Capture the cell that displays the provided text and extract its [X, Y] central coordinate. 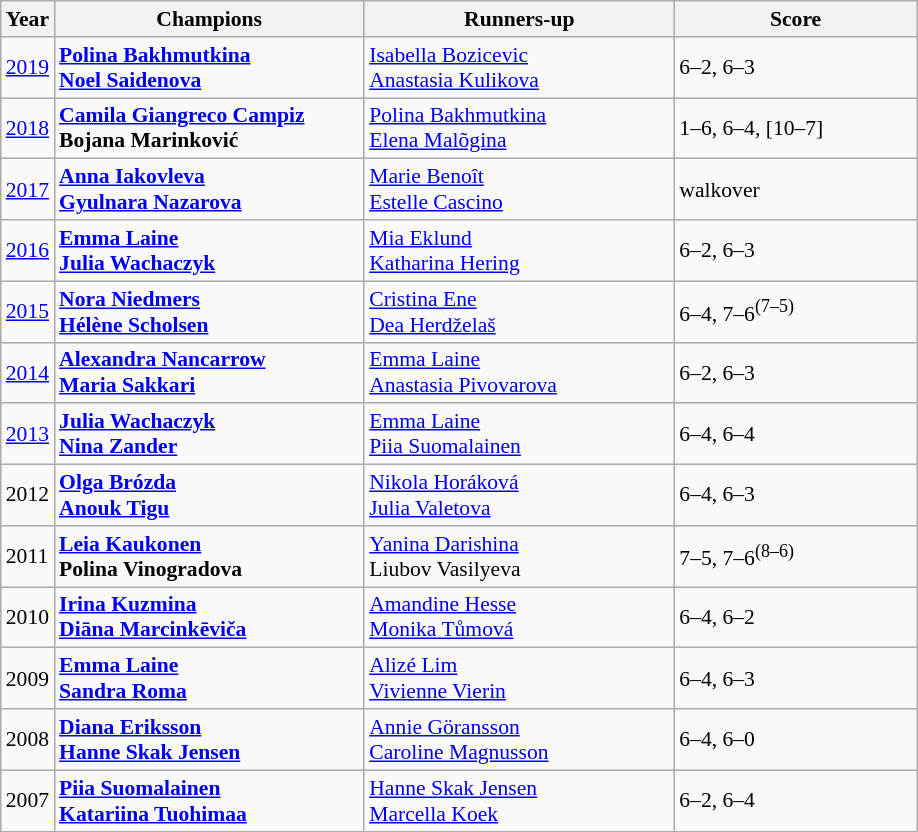
Polina Bakhmutkina Elena Malõgina [519, 128]
2018 [28, 128]
Julia Wachaczyk Nina Zander [209, 434]
Alizé Lim Vivienne Vierin [519, 678]
2016 [28, 250]
2009 [28, 678]
Yanina Darishina Liubov Vasilyeva [519, 556]
Anna Iakovleva Gyulnara Nazarova [209, 190]
Hanne Skak Jensen Marcella Koek [519, 800]
Leia Kaukonen Polina Vinogradova [209, 556]
Runners-up [519, 19]
6–2, 6–4 [796, 800]
Diana Eriksson Hanne Skak Jensen [209, 740]
2017 [28, 190]
1–6, 6–4, [10–7] [796, 128]
Emma Laine Piia Suomalainen [519, 434]
2010 [28, 618]
Emma Laine Sandra Roma [209, 678]
Emma Laine Anastasia Pivovarova [519, 372]
Piia Suomalainen Katariina Tuohimaa [209, 800]
6–4, 6–2 [796, 618]
6–4, 7–6(7–5) [796, 312]
Nikola Horáková Julia Valetova [519, 496]
2011 [28, 556]
7–5, 7–6(8–6) [796, 556]
2013 [28, 434]
Irina Kuzmina Diāna Marcinkēviča [209, 618]
Isabella Bozicevic Anastasia Kulikova [519, 68]
Marie Benoît Estelle Cascino [519, 190]
walkover [796, 190]
2007 [28, 800]
Mia Eklund Katharina Hering [519, 250]
6–4, 6–4 [796, 434]
Polina Bakhmutkina Noel Saidenova [209, 68]
Alexandra Nancarrow Maria Sakkari [209, 372]
Camila Giangreco Campiz Bojana Marinković [209, 128]
Olga Brózda Anouk Tigu [209, 496]
Score [796, 19]
Champions [209, 19]
Cristina Ene Dea Herdželaš [519, 312]
Amandine Hesse Monika Tůmová [519, 618]
2015 [28, 312]
2012 [28, 496]
2008 [28, 740]
6–4, 6–0 [796, 740]
Emma Laine Julia Wachaczyk [209, 250]
2014 [28, 372]
2019 [28, 68]
Annie Göransson Caroline Magnusson [519, 740]
Nora Niedmers Hélène Scholsen [209, 312]
Year [28, 19]
